Pinpoint the cell where the given text exists, returning its (x, y) midpoint coordinate. 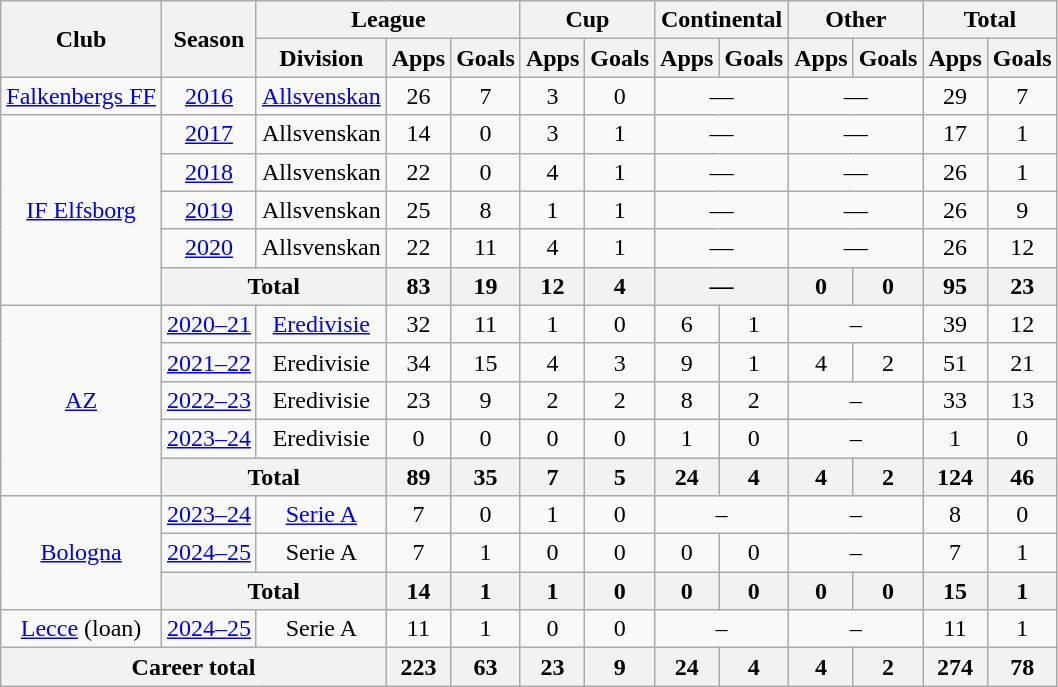
Cup (587, 20)
78 (1022, 667)
46 (1022, 477)
2019 (208, 210)
19 (486, 286)
Season (208, 39)
63 (486, 667)
2020–21 (208, 324)
2022–23 (208, 400)
Bologna (82, 553)
89 (418, 477)
21 (1022, 362)
Club (82, 39)
39 (955, 324)
League (388, 20)
274 (955, 667)
2021–22 (208, 362)
32 (418, 324)
223 (418, 667)
Other (856, 20)
95 (955, 286)
2020 (208, 248)
AZ (82, 400)
2017 (208, 134)
34 (418, 362)
2016 (208, 96)
Continental (722, 20)
29 (955, 96)
Falkenbergs FF (82, 96)
25 (418, 210)
Division (321, 58)
17 (955, 134)
124 (955, 477)
83 (418, 286)
33 (955, 400)
6 (687, 324)
51 (955, 362)
13 (1022, 400)
35 (486, 477)
IF Elfsborg (82, 210)
Career total (194, 667)
5 (620, 477)
Lecce (loan) (82, 629)
2018 (208, 172)
